Pinpoint the cell where the given text exists, returning its (X, Y) midpoint coordinate. 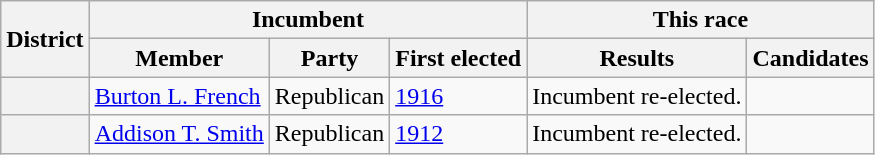
First elected (458, 58)
Burton L. French (179, 96)
District (45, 39)
Member (179, 58)
1916 (458, 96)
Addison T. Smith (179, 134)
This race (700, 20)
1912 (458, 134)
Candidates (810, 58)
Party (329, 58)
Incumbent (308, 20)
Results (637, 58)
